Output the (X, Y) coordinate of the center of the cell containing the given text.  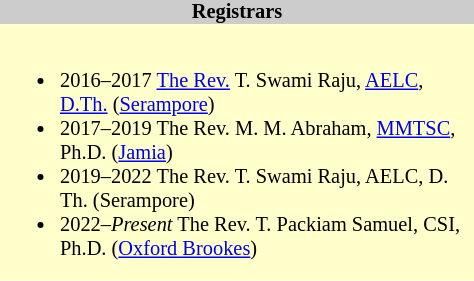
Registrars (237, 12)
